Output the [x, y] coordinate of the center of the cell containing the given text.  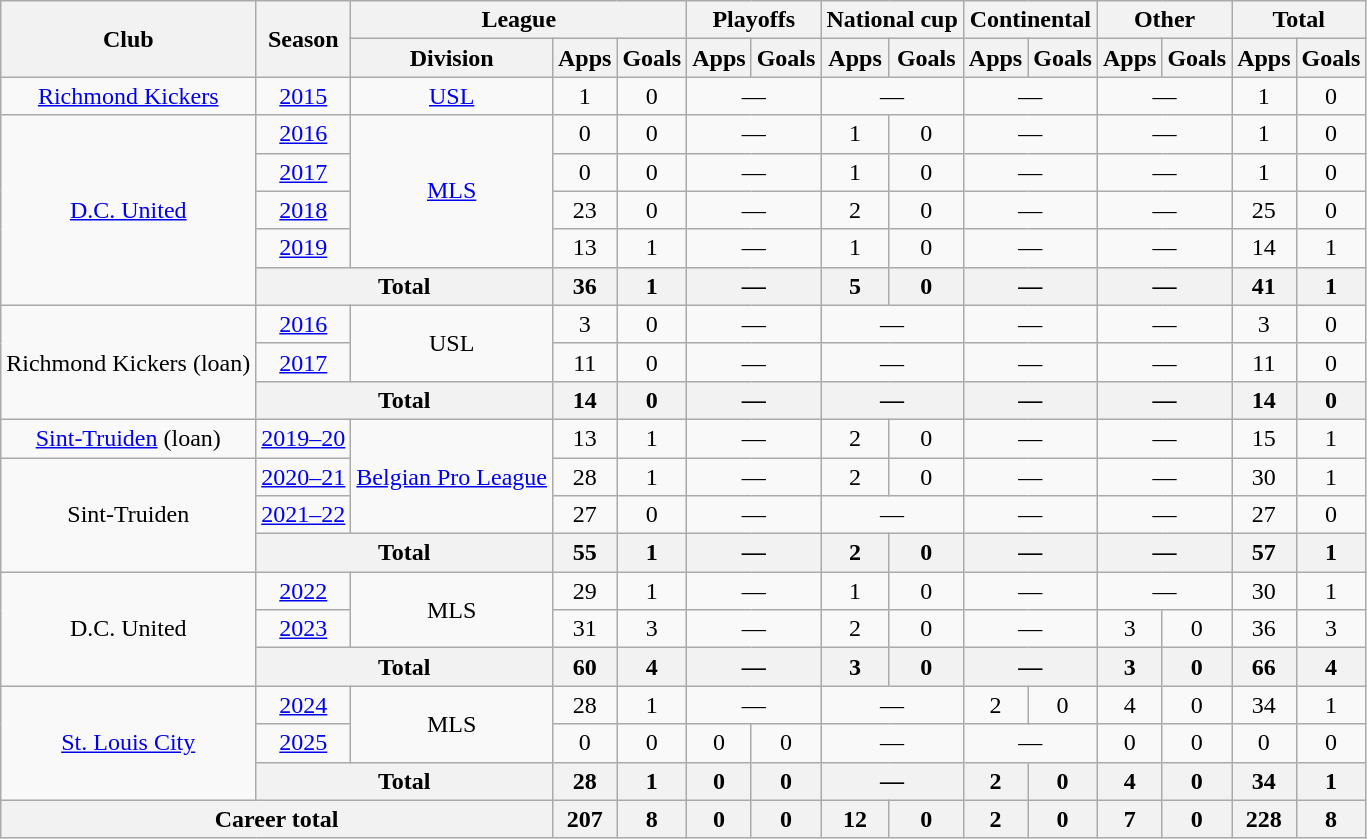
31 [584, 629]
2018 [304, 210]
2021–22 [304, 515]
2025 [304, 743]
2015 [304, 96]
Richmond Kickers (loan) [128, 362]
207 [584, 819]
66 [1264, 667]
57 [1264, 553]
Club [128, 39]
60 [584, 667]
25 [1264, 210]
55 [584, 553]
2019–20 [304, 438]
2019 [304, 248]
12 [855, 819]
2023 [304, 629]
Other [1164, 20]
Sint-Truiden (loan) [128, 438]
St. Louis City [128, 743]
Continental [1030, 20]
15 [1264, 438]
5 [855, 286]
Career total [277, 819]
7 [1129, 819]
Sint-Truiden [128, 515]
Belgian Pro League [452, 476]
Season [304, 39]
2022 [304, 591]
2024 [304, 705]
23 [584, 210]
29 [584, 591]
Playoffs [754, 20]
National cup [892, 20]
Richmond Kickers [128, 96]
2020–21 [304, 477]
41 [1264, 286]
Division [452, 58]
League [519, 20]
228 [1264, 819]
